Pinpoint the cell where the given text exists, returning its (X, Y) midpoint coordinate. 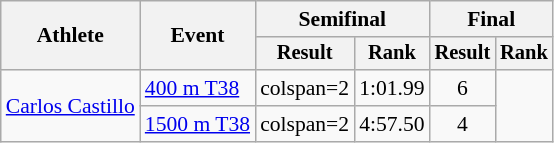
Final (492, 19)
1:01.99 (392, 88)
Athlete (70, 36)
4:57.50 (392, 124)
400 m T38 (198, 88)
4 (463, 124)
1500 m T38 (198, 124)
Carlos Castillo (70, 106)
6 (463, 88)
Semifinal (342, 19)
Event (198, 36)
